Provide the (x, y) coordinate of the cell's center where the given text is located.  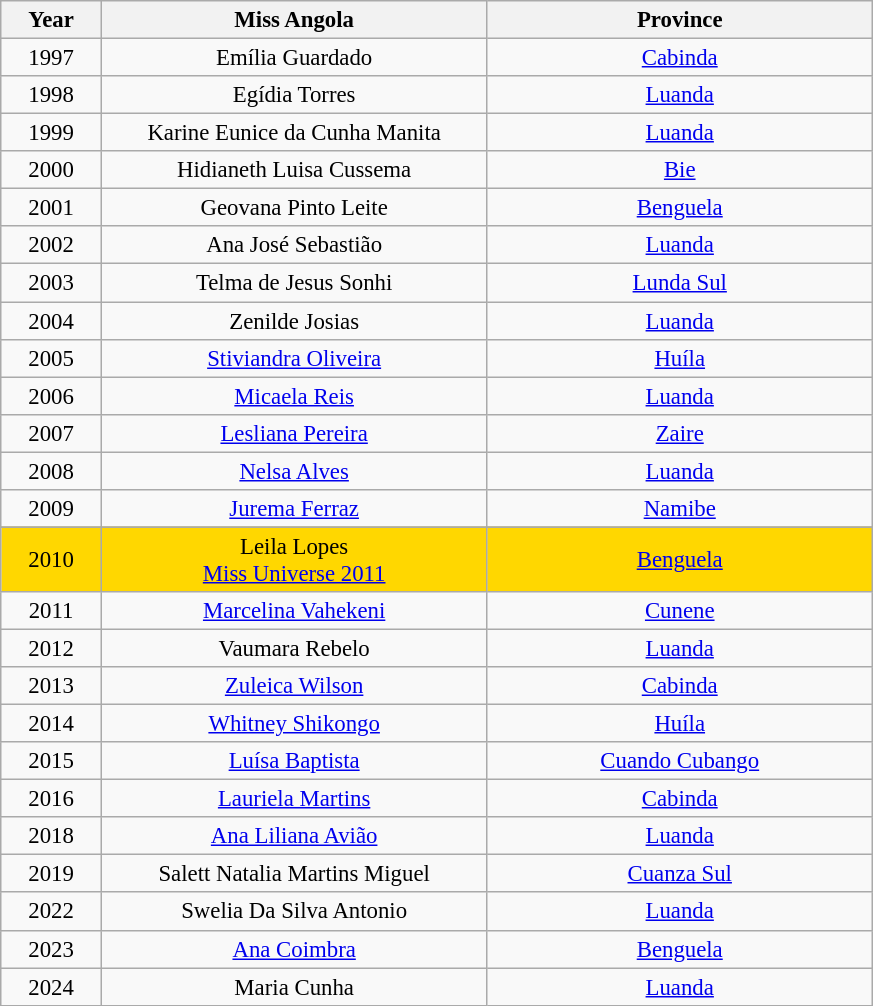
Ana Coimbra (294, 949)
2000 (52, 170)
2008 (52, 471)
2004 (52, 321)
2014 (52, 724)
Lesliana Pereira (294, 433)
Ana Liliana Avião (294, 836)
Bie (680, 170)
Salett Natalia Martins Miguel (294, 874)
Namibe (680, 509)
Nelsa Alves (294, 471)
Telma de Jesus Sonhi (294, 283)
Stiviandra Oliveira (294, 358)
Zuleica Wilson (294, 686)
Zenilde Josias (294, 321)
Karine Eunice da Cunha Manita (294, 133)
Cuando Cubango (680, 761)
Egídia Torres (294, 95)
Cunene (680, 611)
Whitney Shikongo (294, 724)
1997 (52, 58)
2002 (52, 245)
2001 (52, 208)
Marcelina Vahekeni (294, 611)
2003 (52, 283)
2011 (52, 611)
Cuanza Sul (680, 874)
Jurema Ferraz (294, 509)
2010 (52, 560)
Geovana Pinto Leite (294, 208)
2019 (52, 874)
Ana José Sebastião (294, 245)
2005 (52, 358)
Miss Angola (294, 20)
2007 (52, 433)
Lunda Sul (680, 283)
2013 (52, 686)
Emília Guardado (294, 58)
Maria Cunha (294, 987)
2015 (52, 761)
Year (52, 20)
1999 (52, 133)
2016 (52, 799)
Leila LopesMiss Universe 2011 (294, 560)
2018 (52, 836)
Zaire (680, 433)
Swelia Da Silva Antonio (294, 912)
Vaumara Rebelo (294, 648)
2009 (52, 509)
Lauriela Martins (294, 799)
2012 (52, 648)
Micaela Reis (294, 396)
Hidianeth Luisa Cussema (294, 170)
2022 (52, 912)
2006 (52, 396)
Province (680, 20)
1998 (52, 95)
2024 (52, 987)
Luísa Baptista (294, 761)
2023 (52, 949)
